Capture the cell that displays the provided text and extract its (X, Y) central coordinate. 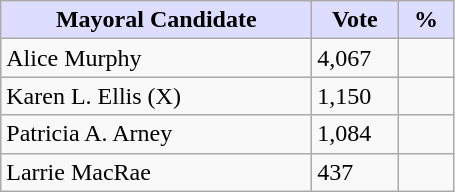
Larrie MacRae (156, 172)
Karen L. Ellis (X) (156, 96)
1,150 (355, 96)
Alice Murphy (156, 58)
Vote (355, 20)
Patricia A. Arney (156, 134)
Mayoral Candidate (156, 20)
1,084 (355, 134)
4,067 (355, 58)
437 (355, 172)
% (426, 20)
